Output the [X, Y] coordinate of the center of the cell containing the given text.  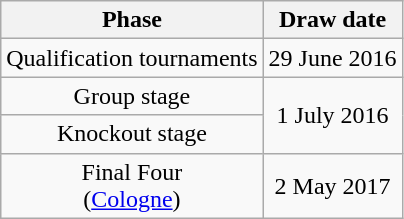
29 June 2016 [332, 58]
Draw date [332, 20]
Phase [132, 20]
2 May 2017 [332, 186]
Knockout stage [132, 134]
Qualification tournaments [132, 58]
Final Four(Cologne) [132, 186]
Group stage [132, 96]
1 July 2016 [332, 115]
